Provide the (X, Y) coordinate of the cell's center where the given text is located.  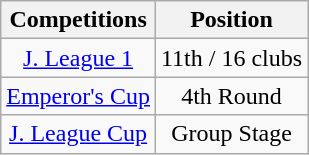
11th / 16 clubs (231, 58)
J. League 1 (78, 58)
4th Round (231, 96)
Group Stage (231, 134)
Position (231, 20)
Competitions (78, 20)
Emperor's Cup (78, 96)
J. League Cup (78, 134)
